Capture the cell that displays the provided text and extract its (X, Y) central coordinate. 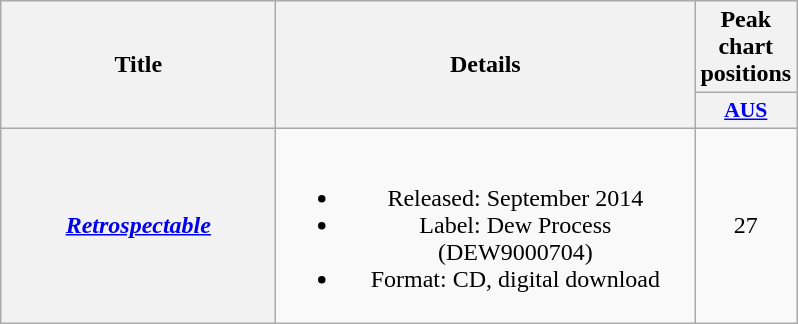
Details (486, 65)
Released: September 2014Label: Dew Process (DEW9000704)Format: CD, digital download (486, 225)
AUS (746, 111)
Title (138, 65)
27 (746, 225)
Retrospectable (138, 225)
Peak chart positions (746, 47)
